Provide the [x, y] coordinate of the cell's center where the given text is located.  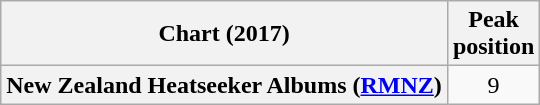
9 [493, 85]
Peakposition [493, 34]
New Zealand Heatseeker Albums (RMNZ) [224, 85]
Chart (2017) [224, 34]
